Detect which cell encompasses the target text, then output its [x, y] center coordinate. 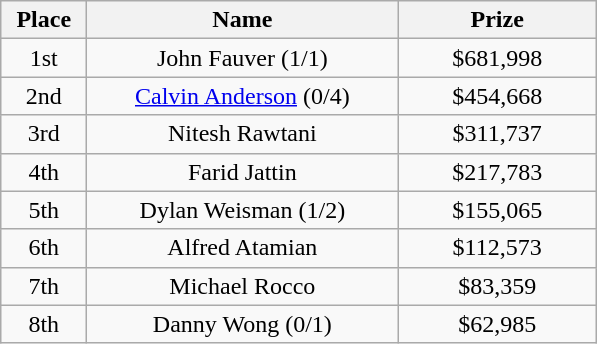
4th [44, 172]
Michael Rocco [242, 286]
5th [44, 210]
Nitesh Rawtani [242, 134]
$311,737 [498, 134]
$681,998 [498, 58]
$454,668 [498, 96]
Name [242, 20]
Prize [498, 20]
$217,783 [498, 172]
6th [44, 248]
Place [44, 20]
3rd [44, 134]
2nd [44, 96]
7th [44, 286]
Farid Jattin [242, 172]
Danny Wong (0/1) [242, 324]
$112,573 [498, 248]
1st [44, 58]
Calvin Anderson (0/4) [242, 96]
Dylan Weisman (1/2) [242, 210]
8th [44, 324]
$155,065 [498, 210]
John Fauver (1/1) [242, 58]
$83,359 [498, 286]
$62,985 [498, 324]
Alfred Atamian [242, 248]
